Pinpoint the cell where the given text exists, returning its [X, Y] midpoint coordinate. 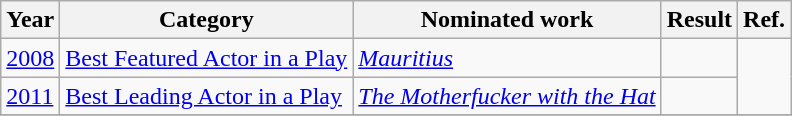
Ref. [764, 20]
Best Featured Actor in a Play [206, 58]
Year [30, 20]
2008 [30, 58]
Best Leading Actor in a Play [206, 96]
The Motherfucker with the Hat [507, 96]
Mauritius [507, 58]
Category [206, 20]
Nominated work [507, 20]
2011 [30, 96]
Result [699, 20]
